Provide the (x, y) coordinate of the cell's center where the given text is located.  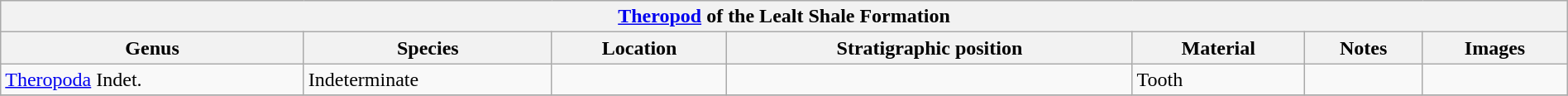
Genus (152, 48)
Stratigraphic position (930, 48)
Indeterminate (428, 79)
Notes (1364, 48)
Location (639, 48)
Theropod of the Lealt Shale Formation (784, 17)
Tooth (1219, 79)
Material (1219, 48)
Species (428, 48)
Theropoda Indet. (152, 79)
Images (1495, 48)
